Find where the given text appears and provide that cell's center as (X, Y) coordinate. 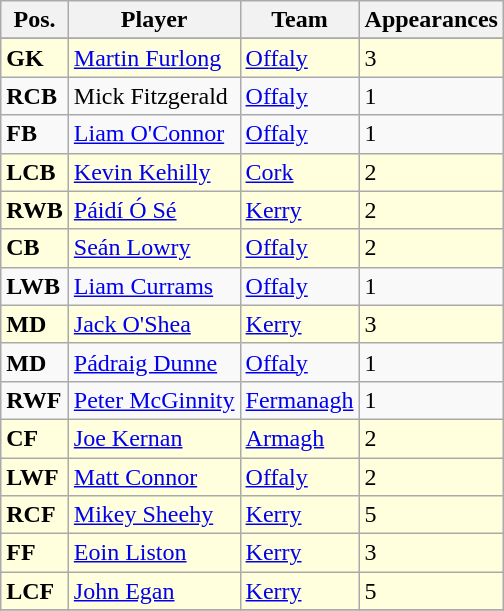
FF (35, 553)
Cork (300, 172)
Liam O'Connor (154, 134)
Fermanagh (300, 400)
Joe Kernan (154, 438)
RWB (35, 210)
LCB (35, 172)
Seán Lowry (154, 248)
Páidí Ó Sé (154, 210)
Jack O'Shea (154, 324)
LWB (35, 286)
Martin Furlong (154, 58)
GK (35, 58)
CB (35, 248)
John Egan (154, 591)
RCF (35, 515)
Kevin Kehilly (154, 172)
LWF (35, 477)
Mick Fitzgerald (154, 96)
Team (300, 20)
Matt Connor (154, 477)
Pádraig Dunne (154, 362)
Mikey Sheehy (154, 515)
FB (35, 134)
RWF (35, 400)
Armagh (300, 438)
Liam Currams (154, 286)
Peter McGinnity (154, 400)
RCB (35, 96)
Eoin Liston (154, 553)
Player (154, 20)
CF (35, 438)
Pos. (35, 20)
LCF (35, 591)
Appearances (431, 20)
